Identify which cell holds the provided text, then report its (x, y) central coordinate. 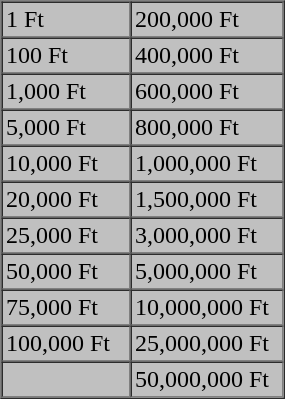
1 Ft (66, 20)
3,000,000 Ft (206, 236)
25,000,000 Ft (206, 344)
20,000 Ft (66, 200)
50,000,000 Ft (206, 380)
200,000 Ft (206, 20)
10,000 Ft (66, 164)
25,000 Ft (66, 236)
400,000 Ft (206, 56)
75,000 Ft (66, 308)
5,000 Ft (66, 128)
1,000 Ft (66, 92)
100,000 Ft (66, 344)
1,000,000 Ft (206, 164)
1,500,000 Ft (206, 200)
50,000 Ft (66, 272)
10,000,000 Ft (206, 308)
100 Ft (66, 56)
800,000 Ft (206, 128)
600,000 Ft (206, 92)
5,000,000 Ft (206, 272)
